For the text-containing cell, return its midpoint in (X, Y) coordinate format. 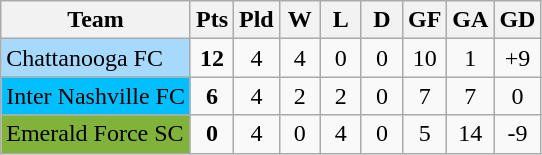
12 (212, 58)
Emerald Force SC (96, 134)
+9 (518, 58)
Team (96, 20)
L (340, 20)
GD (518, 20)
-9 (518, 134)
14 (470, 134)
W (300, 20)
Pts (212, 20)
GA (470, 20)
6 (212, 96)
10 (424, 58)
Inter Nashville FC (96, 96)
1 (470, 58)
GF (424, 20)
5 (424, 134)
Pld (257, 20)
Chattanooga FC (96, 58)
D (382, 20)
